Provide the [x, y] coordinate of the cell's center where the given text is located.  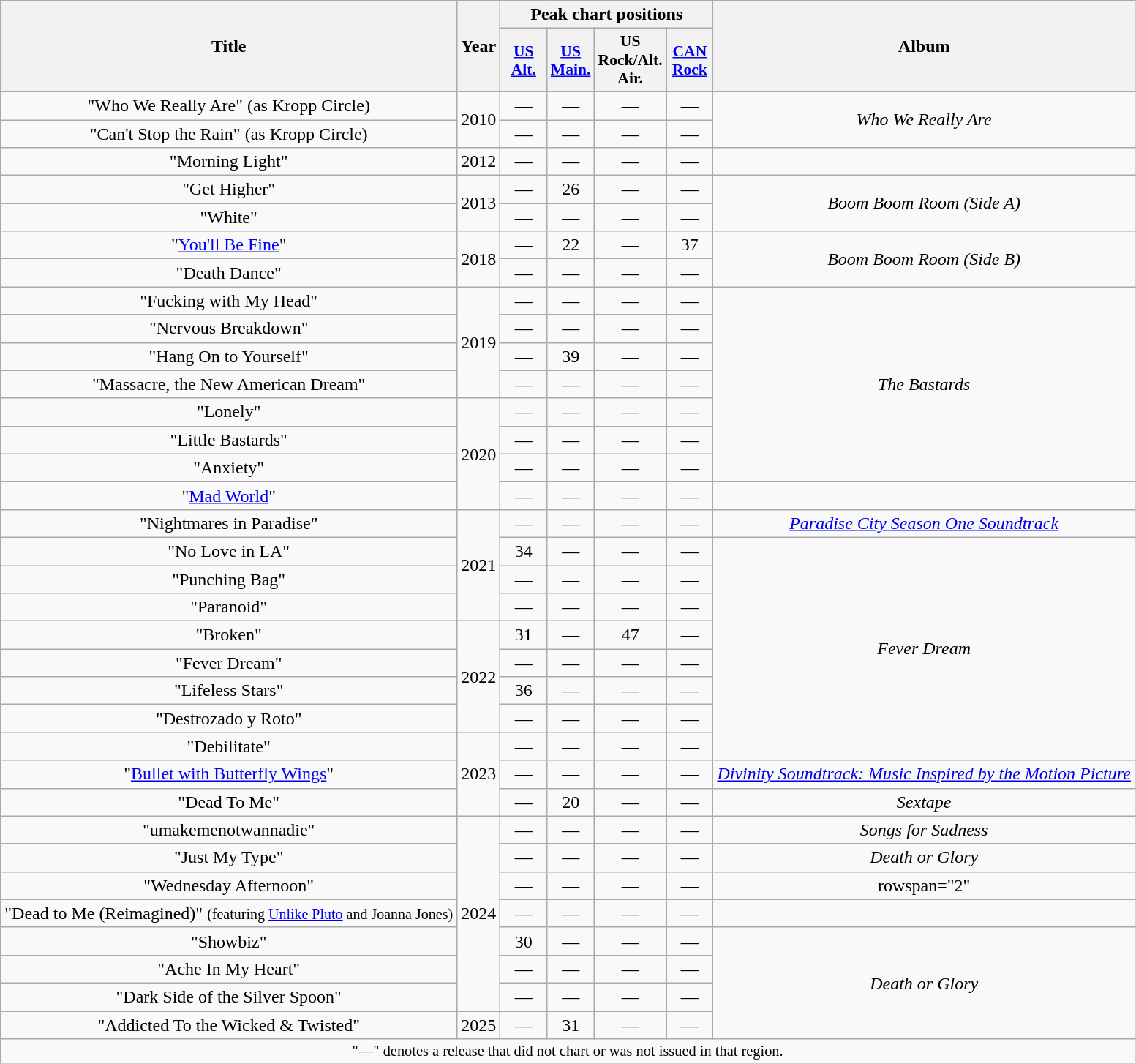
"Nightmares in Paradise" [229, 523]
34 [524, 551]
"Showbiz" [229, 941]
"Ache In My Heart" [229, 969]
"Debilitate" [229, 746]
"Addicted To the Wicked & Twisted" [229, 1025]
"umakemenotwannadie" [229, 830]
"Massacre, the New American Dream" [229, 384]
"You'll Be Fine" [229, 245]
"Mad World" [229, 495]
"Death Dance" [229, 273]
22 [571, 245]
US Rock/Alt. Air. [631, 60]
USAlt. [524, 60]
2025 [478, 1025]
Year [478, 47]
26 [571, 190]
USMain. [571, 60]
"Wednesday Afternoon" [229, 885]
2020 [478, 454]
"Broken" [229, 635]
"—" denotes a release that did not chart or was not issued in that region. [568, 1052]
30 [524, 941]
Boom Boom Room (Side A) [924, 203]
"Dead To Me" [229, 802]
"Dark Side of the Silver Spoon" [229, 997]
rowspan="2" [924, 885]
37 [690, 245]
"Destrozado y Roto" [229, 719]
Peak chart positions [607, 15]
"Fever Dream" [229, 663]
"Lifeless Stars" [229, 691]
"Punching Bag" [229, 579]
2019 [478, 342]
"Little Bastards" [229, 440]
"Fucking with My Head" [229, 301]
"Lonely" [229, 412]
Sextape [924, 802]
Boom Boom Room (Side B) [924, 259]
Title [229, 47]
"Just My Type" [229, 858]
"Bullet with Butterfly Wings" [229, 774]
Fever Dream [924, 648]
20 [571, 802]
Divinity Soundtrack: Music Inspired by the Motion Picture [924, 774]
2010 [478, 119]
"White" [229, 217]
39 [571, 356]
CANRock [690, 60]
"Can't Stop the Rain" (as Kropp Circle) [229, 134]
Paradise City Season One Soundtrack [924, 523]
Who We Really Are [924, 119]
"Nervous Breakdown" [229, 329]
"Morning Light" [229, 162]
"Get Higher" [229, 190]
2023 [478, 774]
36 [524, 691]
"Paranoid" [229, 607]
Songs for Sadness [924, 830]
2022 [478, 677]
2021 [478, 565]
47 [631, 635]
"Hang On to Yourself" [229, 356]
2018 [478, 259]
"Dead to Me (Reimagined)" (featuring Unlike Pluto and Joanna Jones) [229, 913]
"Anxiety" [229, 468]
2024 [478, 913]
"Who We Really Are" (as Kropp Circle) [229, 105]
The Bastards [924, 384]
2013 [478, 203]
"No Love in LA" [229, 551]
2012 [478, 162]
Album [924, 47]
